Capture the cell that displays the provided text and extract its [X, Y] central coordinate. 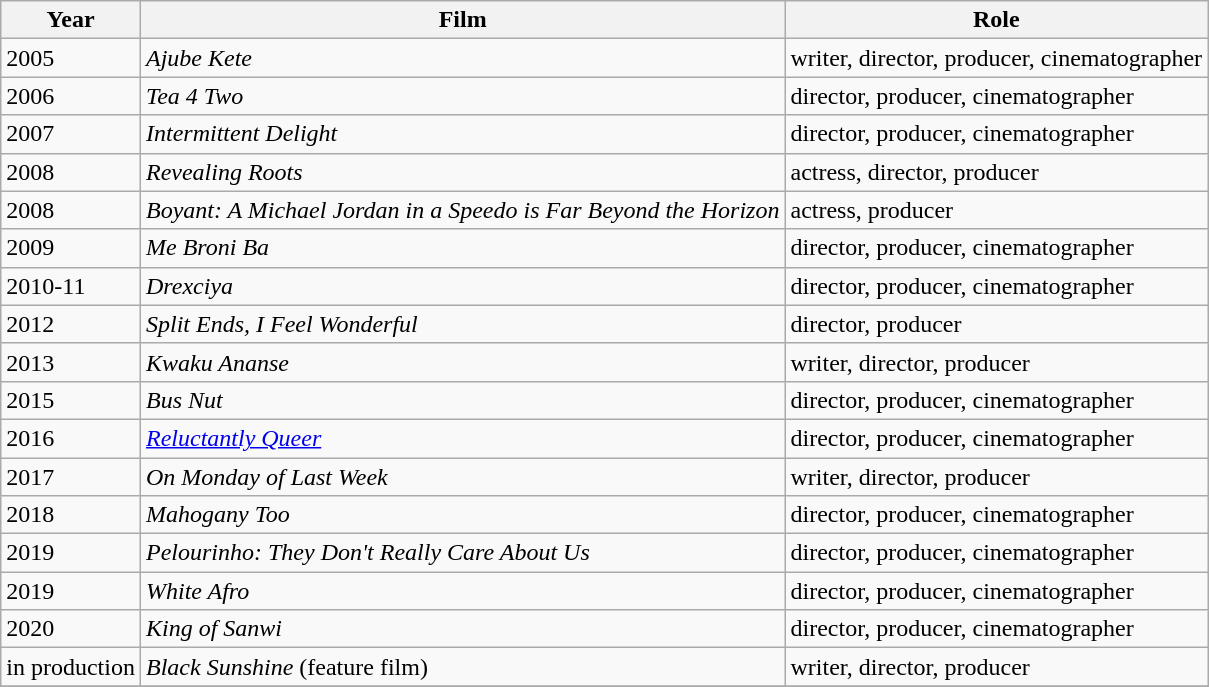
Boyant: A Michael Jordan in a Speedo is Far Beyond the Horizon [462, 210]
2005 [71, 58]
2012 [71, 324]
On Monday of Last Week [462, 477]
Drexciya [462, 286]
2017 [71, 477]
Split Ends, I Feel Wonderful [462, 324]
2006 [71, 96]
2010-11 [71, 286]
2016 [71, 438]
Revealing Roots [462, 172]
actress, director, producer [996, 172]
Film [462, 20]
writer, director, producer, cinematographer [996, 58]
Kwaku Ananse [462, 362]
2020 [71, 629]
2013 [71, 362]
Reluctantly Queer [462, 438]
Year [71, 20]
Ajube Kete [462, 58]
Tea 4 Two [462, 96]
Role [996, 20]
Bus Nut [462, 400]
Black Sunshine (feature film) [462, 667]
King of Sanwi [462, 629]
2007 [71, 134]
Pelourinho: They Don't Really Care About Us [462, 553]
2009 [71, 248]
2015 [71, 400]
2018 [71, 515]
actress, producer [996, 210]
Intermittent Delight [462, 134]
White Afro [462, 591]
Me Broni Ba [462, 248]
in production [71, 667]
director, producer [996, 324]
Mahogany Too [462, 515]
